Search for the cell housing the specified text and yield its (x, y) center coordinate. 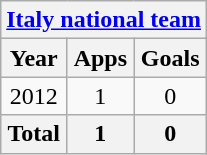
Apps (100, 58)
Goals (170, 58)
Year (34, 58)
2012 (34, 96)
Italy national team (104, 20)
Total (34, 134)
